Detect which cell encompasses the target text, then output its [x, y] center coordinate. 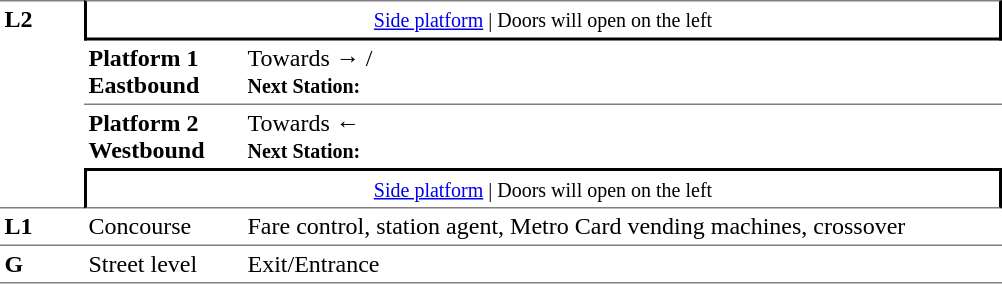
Towards ← Next Station: [622, 136]
L2 [42, 104]
G [42, 264]
Street level [164, 264]
L1 [42, 226]
Towards → / Next Station: [622, 72]
Platform 2Westbound [164, 136]
Fare control, station agent, Metro Card vending machines, crossover [622, 226]
Exit/Entrance [622, 264]
Concourse [164, 226]
Platform 1Eastbound [164, 72]
